Return [X, Y] of the center of cell containing provided text 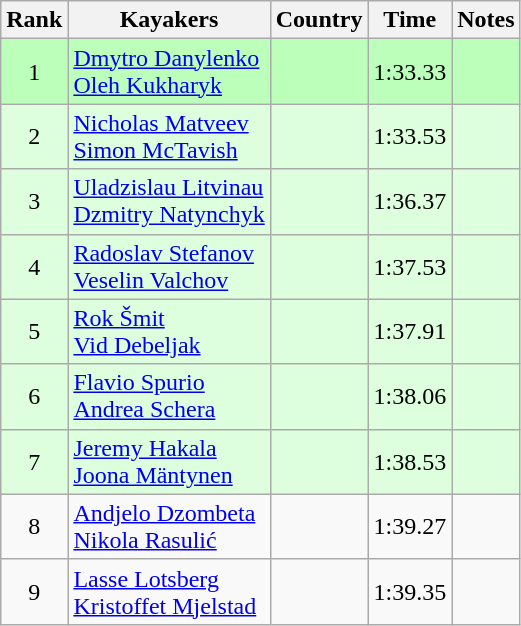
Dmytro DanylenkoOleh Kukharyk [169, 72]
7 [34, 462]
1:33.53 [410, 136]
1:37.91 [410, 332]
Flavio SpurioAndrea Schera [169, 396]
1:38.06 [410, 396]
Kayakers [169, 20]
Nicholas MatveevSimon McTavish [169, 136]
1:39.27 [410, 526]
1 [34, 72]
3 [34, 202]
Lasse LotsbergKristoffet Mjelstad [169, 592]
Rank [34, 20]
Uladzislau LitvinauDzmitry Natynchyk [169, 202]
6 [34, 396]
1:37.53 [410, 266]
Notes [486, 20]
1:33.33 [410, 72]
1:38.53 [410, 462]
1:36.37 [410, 202]
Jeremy HakalaJoona Mäntynen [169, 462]
Radoslav StefanovVeselin Valchov [169, 266]
5 [34, 332]
Time [410, 20]
9 [34, 592]
2 [34, 136]
8 [34, 526]
Andjelo DzombetaNikola Rasulić [169, 526]
Rok ŠmitVid Debeljak [169, 332]
1:39.35 [410, 592]
4 [34, 266]
Country [319, 20]
